Extract the [X, Y] coordinate from the center of the cell holding the provided text.  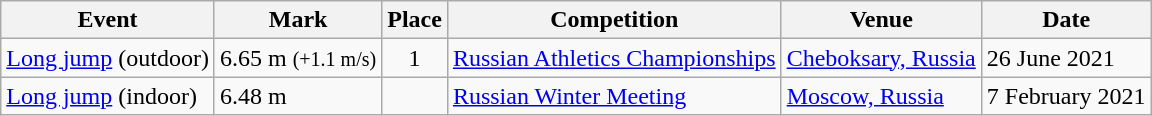
Moscow, Russia [881, 96]
1 [415, 58]
Long jump (outdoor) [108, 58]
Place [415, 20]
26 June 2021 [1066, 58]
Venue [881, 20]
6.65 m (+1.1 m/s) [298, 58]
Event [108, 20]
Date [1066, 20]
Mark [298, 20]
7 February 2021 [1066, 96]
Russian Athletics Championships [614, 58]
Cheboksary, Russia [881, 58]
6.48 m [298, 96]
Long jump (indoor) [108, 96]
Competition [614, 20]
Russian Winter Meeting [614, 96]
